Pinpoint the cell where the given text exists, returning its [x, y] midpoint coordinate. 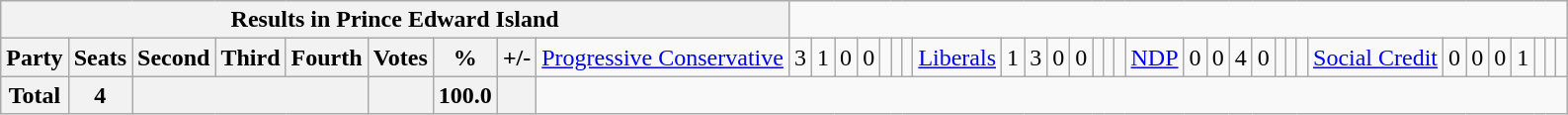
Votes [400, 57]
Results in Prince Edward Island [395, 20]
100.0 [464, 95]
NDP [1154, 57]
Fourth [326, 57]
Social Credit [1375, 57]
Party [35, 57]
+/- [516, 57]
Seats [100, 57]
Progressive Conservative [663, 57]
Liberals [957, 57]
% [464, 57]
Third [251, 57]
Total [35, 95]
Second [174, 57]
